Search for the cell housing the specified text and yield its [X, Y] center coordinate. 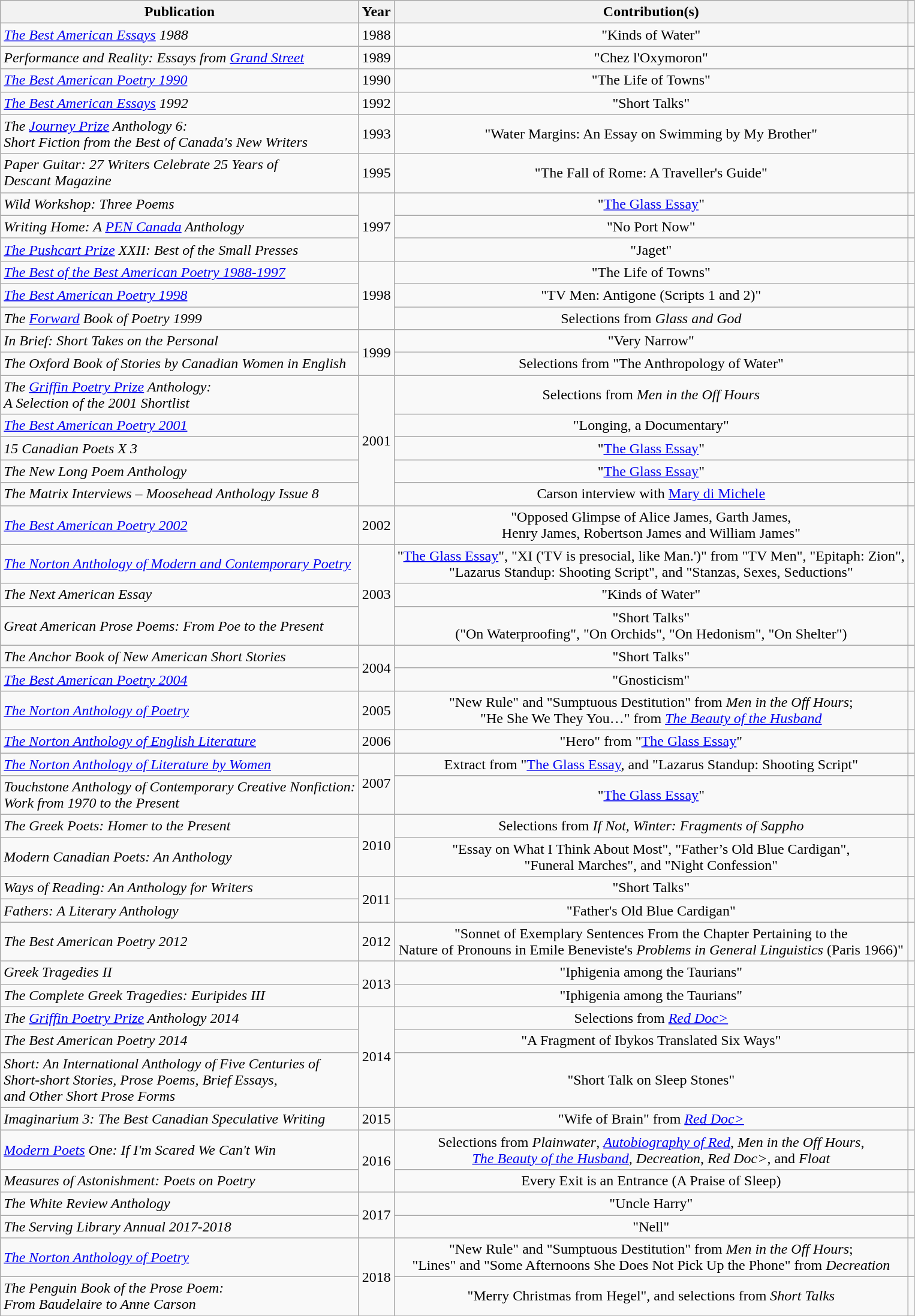
"Longing, a Documentary" [651, 426]
2006 [377, 741]
Selections from If Not, Winter: Fragments of Sappho [651, 826]
The Norton Anthology of English Literature [180, 741]
The Best American Essays 1992 [180, 103]
"The Fall of Rome: A Traveller's Guide" [651, 173]
1990 [377, 80]
Measures of Astonishment: Poets on Poetry [180, 1181]
"No Port Now" [651, 227]
"Opposed Glimpse of Alice James, Garth James,Henry James, Robertson James and William James" [651, 525]
2016 [377, 1161]
The Journey Prize Anthology 6:Short Fiction from the Best of Canada's New Writers [180, 134]
"Merry Christmas from Hegel", and selections from Short Talks [651, 1296]
The White Review Anthology [180, 1203]
"Uncle Harry" [651, 1203]
Great American Prose Poems: From Poe to the Present [180, 626]
The Best American Poetry 2014 [180, 1041]
Touchstone Anthology of Contemporary Creative Nonfiction:Work from 1970 to the Present [180, 795]
Imaginarium 3: The Best Canadian Speculative Writing [180, 1119]
Carson interview with Mary di Michele [651, 494]
Ways of Reading: An Anthology for Writers [180, 888]
The Greek Poets: Homer to the Present [180, 826]
Selections from Glass and God [651, 318]
The Best American Poetry 2012 [180, 941]
2005 [377, 710]
"A Fragment of Ibykos Translated Six Ways" [651, 1041]
"Wife of Brain" from Red Doc> [651, 1119]
The Anchor Book of New American Short Stories [180, 657]
The Best American Poetry 1990 [180, 80]
Selections from "The Anthropology of Water" [651, 364]
1988 [377, 35]
The Best American Poetry 2002 [180, 525]
"Gnosticism" [651, 679]
"Father's Old Blue Cardigan" [651, 911]
"Hero" from "The Glass Essay" [651, 741]
Every Exit is an Entrance (A Praise of Sleep) [651, 1181]
2002 [377, 525]
2011 [377, 899]
15 Canadian Poets X 3 [180, 448]
2017 [377, 1215]
The Best American Poetry 1998 [180, 295]
Wild Workshop: Three Poems [180, 204]
1992 [377, 103]
The Norton Anthology of Modern and Contemporary Poetry [180, 564]
Publication [180, 12]
2004 [377, 668]
2014 [377, 1057]
2007 [377, 784]
The Norton Anthology of Literature by Women [180, 764]
"Chez l'Oxymoron" [651, 58]
The Forward Book of Poetry 1999 [180, 318]
"TV Men: Antigone (Scripts 1 and 2)" [651, 295]
1989 [377, 58]
2003 [377, 595]
1997 [377, 227]
The Serving Library Annual 2017-2018 [180, 1226]
The Best American Poetry 2004 [180, 679]
The Best American Poetry 2001 [180, 426]
The Oxford Book of Stories by Canadian Women in English [180, 364]
2012 [377, 941]
"Essay on What I Think About Most", "Father’s Old Blue Cardigan","Funeral Marches", and "Night Confession" [651, 857]
Performance and Reality: Essays from Grand Street [180, 58]
Modern Poets One: If I'm Scared We Can't Win [180, 1150]
2015 [377, 1119]
Year [377, 12]
The Griffin Poetry Prize Anthology:A Selection of the 2001 Shortlist [180, 395]
1993 [377, 134]
Extract from "The Glass Essay, and "Lazarus Standup: Shooting Script" [651, 764]
"Water Margins: An Essay on Swimming by My Brother" [651, 134]
The New Long Poem Anthology [180, 471]
"Very Narrow" [651, 341]
Short: An International Anthology of Five Centuries ofShort-short Stories, Prose Poems, Brief Essays,and Other Short Prose Forms [180, 1080]
In Brief: Short Takes on the Personal [180, 341]
Fathers: A Literary Anthology [180, 911]
Writing Home: A PEN Canada Anthology [180, 227]
Selections from Plainwater, Autobiography of Red, Men in the Off Hours,The Beauty of the Husband, Decreation, Red Doc>, and Float [651, 1150]
"Short Talks"("On Waterproofing", "On Orchids", "On Hedonism", "On Shelter") [651, 626]
1995 [377, 173]
"Short Talk on Sleep Stones" [651, 1080]
The Complete Greek Tragedies: Euripides III [180, 995]
Contribution(s) [651, 12]
"New Rule" and "Sumptuous Destitution" from Men in the Off Hours; "Lines" and "Some Afternoons She Does Not Pick Up the Phone" from Decreation [651, 1258]
1999 [377, 353]
Selections from Red Doc> [651, 1018]
The Matrix Interviews – Moosehead Anthology Issue 8 [180, 494]
2018 [377, 1277]
The Griffin Poetry Prize Anthology 2014 [180, 1018]
2010 [377, 845]
Greek Tragedies II [180, 972]
The Next American Essay [180, 595]
Modern Canadian Poets: An Anthology [180, 857]
1998 [377, 295]
The Best American Essays 1988 [180, 35]
Paper Guitar: 27 Writers Celebrate 25 Years ofDescant Magazine [180, 173]
"New Rule" and "Sumptuous Destitution" from Men in the Off Hours; "He She We They You…" from The Beauty of the Husband [651, 710]
2013 [377, 984]
2001 [377, 440]
"Nell" [651, 1226]
Selections from Men in the Off Hours [651, 395]
The Best of the Best American Poetry 1988-1997 [180, 272]
The Pushcart Prize XXII: Best of the Small Presses [180, 249]
The Penguin Book of the Prose Poem:From Baudelaire to Anne Carson [180, 1296]
"Jaget" [651, 249]
